Search for the cell housing the specified text and yield its [X, Y] center coordinate. 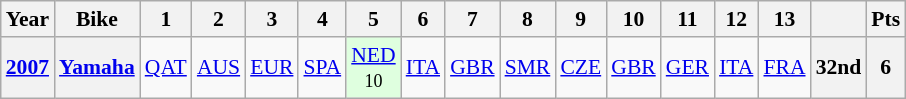
SMR [528, 68]
2 [218, 19]
CZE [580, 68]
QAT [166, 68]
NED10 [373, 68]
4 [322, 19]
Yamaha [97, 68]
32nd [839, 68]
8 [528, 19]
7 [472, 19]
FRA [784, 68]
AUS [218, 68]
9 [580, 19]
SPA [322, 68]
11 [688, 19]
Year [28, 19]
5 [373, 19]
Pts [886, 19]
Bike [97, 19]
13 [784, 19]
EUR [272, 68]
2007 [28, 68]
12 [736, 19]
1 [166, 19]
3 [272, 19]
10 [634, 19]
GER [688, 68]
